Capture the cell that displays the provided text and extract its [X, Y] central coordinate. 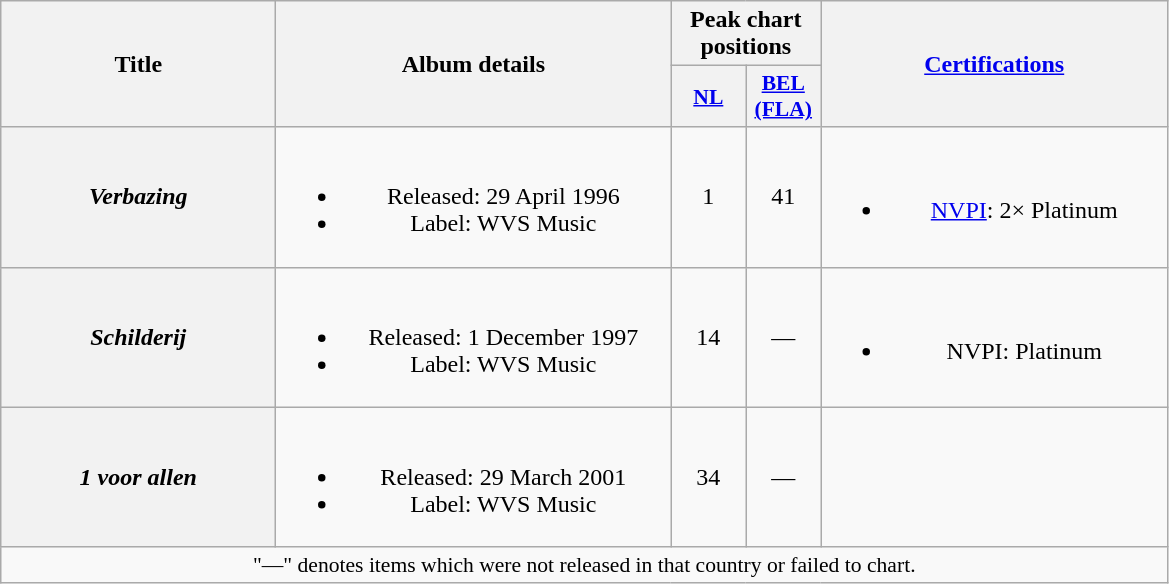
Schilderij [138, 337]
NL [708, 96]
Released: 29 April 1996Label: WVS Music [474, 197]
NVPI: 2× Platinum [994, 197]
NVPI: Platinum [994, 337]
Verbazing [138, 197]
1 [708, 197]
Title [138, 64]
41 [784, 197]
Peak chart positions [746, 34]
1 voor allen [138, 477]
BEL(FLA) [784, 96]
Album details [474, 64]
"—" denotes items which were not released in that country or failed to chart. [584, 565]
Released: 1 December 1997Label: WVS Music [474, 337]
14 [708, 337]
Certifications [994, 64]
Released: 29 March 2001Label: WVS Music [474, 477]
34 [708, 477]
